Detect which cell encompasses the target text, then output its (x, y) center coordinate. 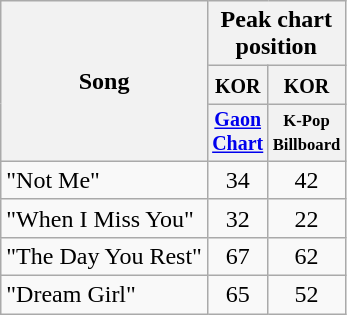
67 (238, 256)
Gaon Chart (238, 132)
Peak chart position (276, 34)
65 (238, 295)
"The Day You Rest" (104, 256)
62 (306, 256)
42 (306, 180)
22 (306, 218)
"Dream Girl" (104, 295)
32 (238, 218)
K-Pop Billboard (306, 132)
"When I Miss You" (104, 218)
Song (104, 82)
"Not Me" (104, 180)
52 (306, 295)
34 (238, 180)
